Return the (X, Y) coordinate for the center point of the cell that contains the specified text.  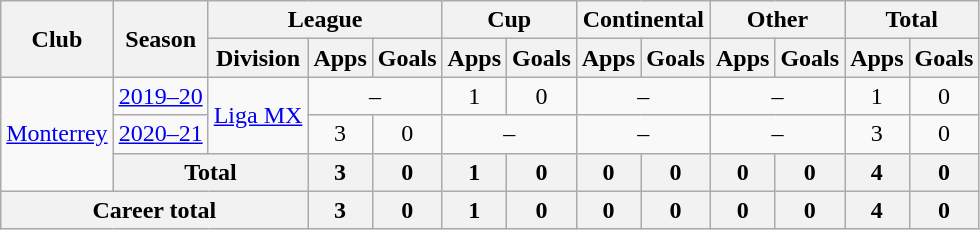
2019–20 (160, 96)
Season (160, 39)
Monterrey (57, 134)
Career total (154, 210)
Cup (509, 20)
Club (57, 39)
Continental (643, 20)
Other (777, 20)
2020–21 (160, 134)
Division (258, 58)
League (325, 20)
Liga MX (258, 115)
